From the cell containing the given text, extract its center point as [x, y] coordinate. 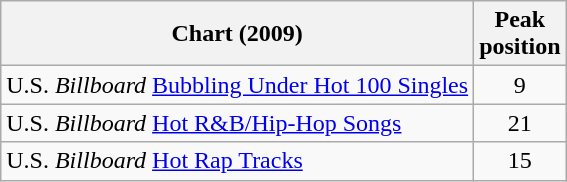
Chart (2009) [238, 34]
U.S. Billboard Hot R&B/Hip-Hop Songs [238, 123]
Peakposition [520, 34]
9 [520, 85]
15 [520, 161]
U.S. Billboard Bubbling Under Hot 100 Singles [238, 85]
U.S. Billboard Hot Rap Tracks [238, 161]
21 [520, 123]
